Determine the (x, y) coordinate at the center of the cell enclosing the given text.  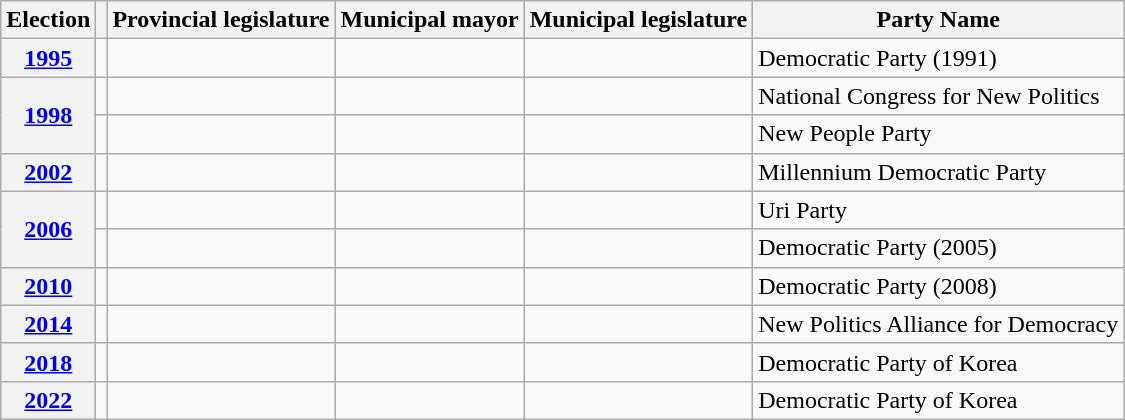
2006 (48, 229)
Municipal mayor (430, 20)
Democratic Party (2005) (938, 248)
New People Party (938, 134)
Party Name (938, 20)
2010 (48, 286)
1998 (48, 115)
Municipal legislature (638, 20)
2018 (48, 362)
1995 (48, 58)
2022 (48, 400)
Millennium Democratic Party (938, 172)
2014 (48, 324)
Uri Party (938, 210)
Democratic Party (2008) (938, 286)
Democratic Party (1991) (938, 58)
Provincial legislature (221, 20)
Election (48, 20)
New Politics Alliance for Democracy (938, 324)
National Congress for New Politics (938, 96)
2002 (48, 172)
